Find where the given text appears and provide that cell's center as (x, y) coordinate. 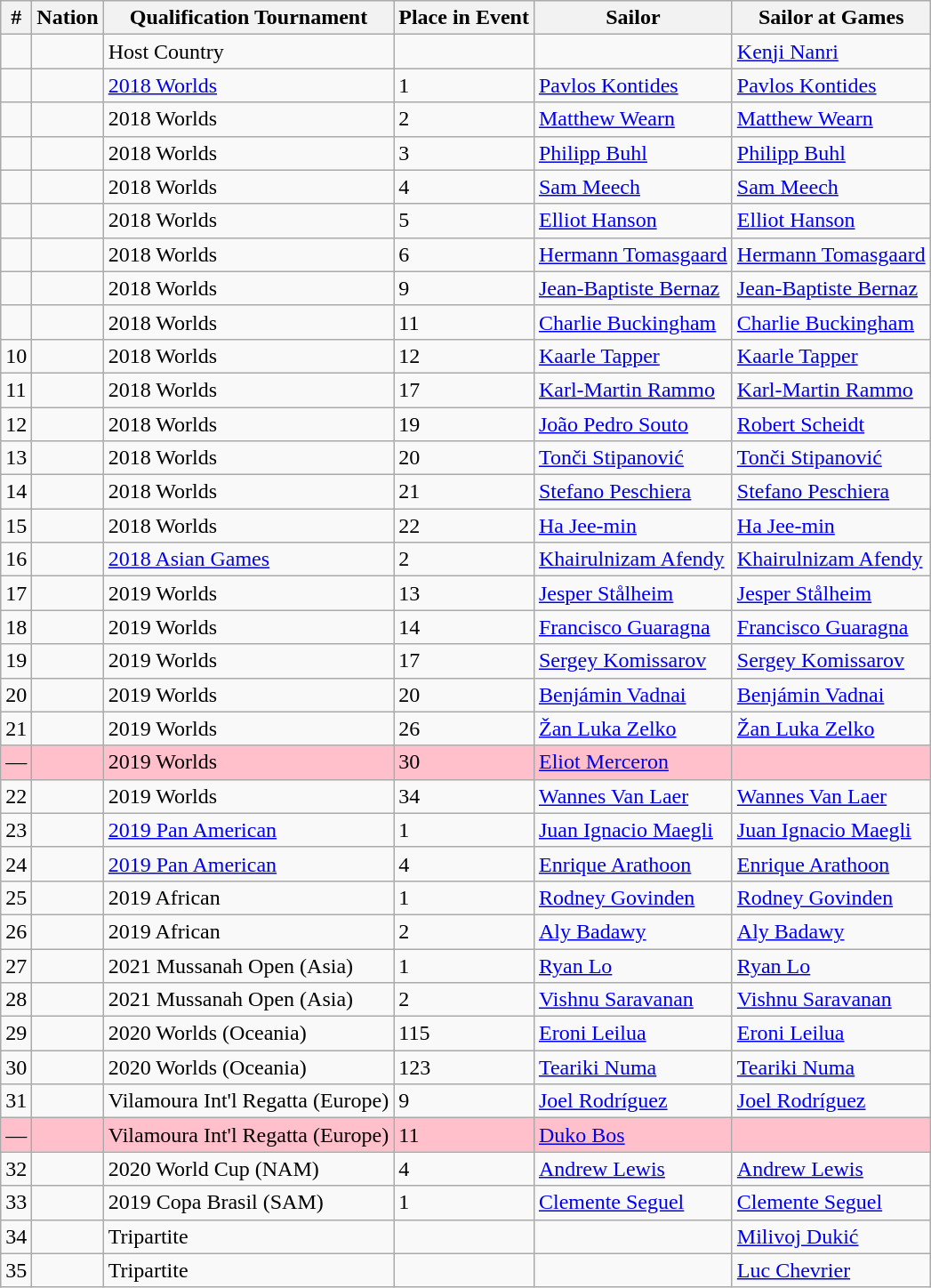
6 (464, 254)
Host Country (249, 52)
2019 Copa Brasil (SAM) (249, 1203)
32 (16, 1169)
25 (16, 898)
Milivoj Dukić (831, 1236)
123 (464, 1067)
16 (16, 559)
27 (16, 965)
35 (16, 1270)
23 (16, 830)
Qualification Tournament (249, 18)
29 (16, 1034)
115 (464, 1034)
18 (16, 627)
Nation (68, 18)
Eliot Merceron (633, 762)
31 (16, 1101)
2020 World Cup (NAM) (249, 1169)
Place in Event (464, 18)
Duko Bos (633, 1135)
# (16, 18)
Luc Chevrier (831, 1270)
João Pedro Souto (633, 424)
15 (16, 526)
24 (16, 864)
Kenji Nanri (831, 52)
Sailor (633, 18)
2018 Asian Games (249, 559)
Sailor at Games (831, 18)
33 (16, 1203)
3 (464, 153)
Robert Scheidt (831, 424)
5 (464, 221)
10 (16, 356)
28 (16, 1000)
